Find where the given text appears and provide that cell's center as (x, y) coordinate. 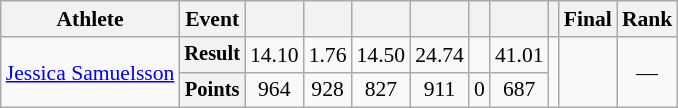
Rank (648, 19)
Event (212, 19)
Points (212, 90)
Result (212, 55)
964 (274, 90)
928 (328, 90)
Final (588, 19)
24.74 (440, 55)
14.50 (382, 55)
687 (520, 90)
Athlete (90, 19)
41.01 (520, 55)
0 (480, 90)
911 (440, 90)
827 (382, 90)
— (648, 72)
14.10 (274, 55)
1.76 (328, 55)
Jessica Samuelsson (90, 72)
